Pinpoint the cell where the given text exists, returning its (x, y) midpoint coordinate. 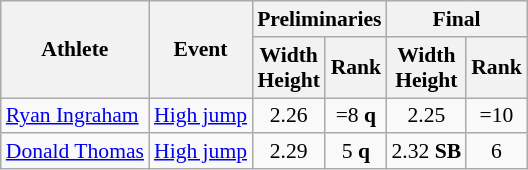
Athlete (75, 50)
Ryan Ingraham (75, 116)
6 (496, 152)
=10 (496, 116)
Event (200, 50)
Final (456, 19)
Donald Thomas (75, 152)
Preliminaries (319, 19)
2.25 (426, 116)
=8 q (356, 116)
2.32 SB (426, 152)
2.26 (288, 116)
5 q (356, 152)
2.29 (288, 152)
